Determine the [x, y] coordinate at the center of the cell enclosing the given text.  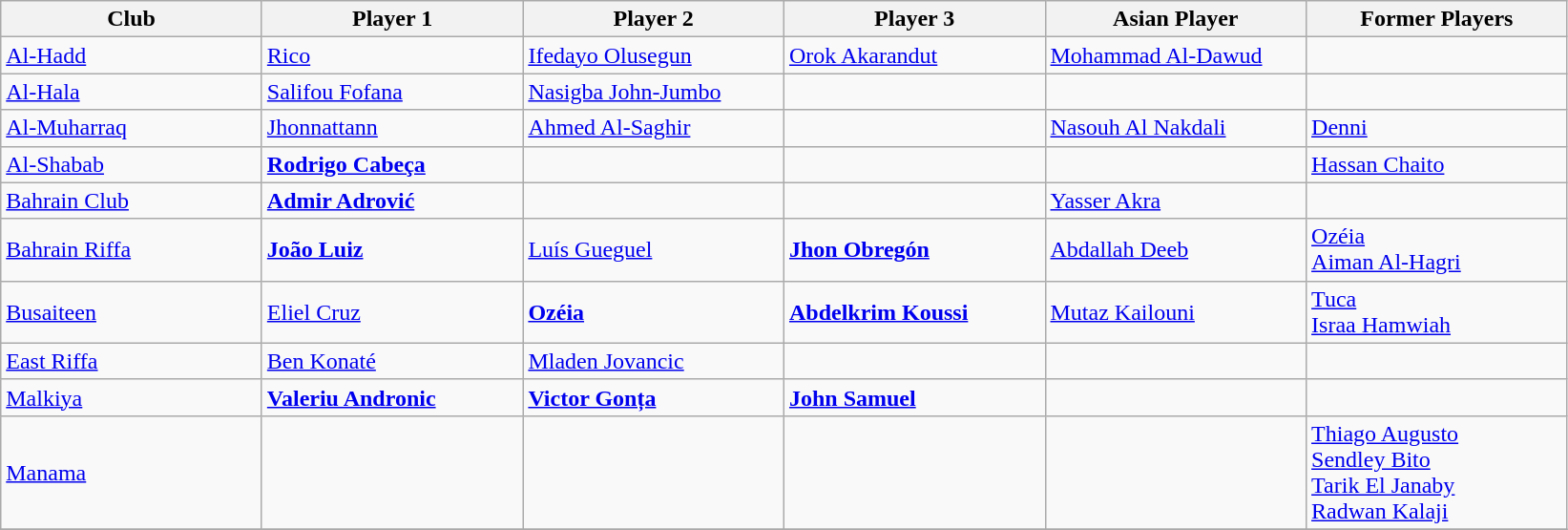
Al-Hadd [132, 55]
Salifou Fofana [392, 92]
Bahrain Club [132, 201]
João Luiz [392, 250]
Mutaz Kailouni [1176, 311]
Tuca Israa Hamwiah [1437, 311]
Ifedayo Olusegun [654, 55]
Jhonnattann [392, 128]
Bahrain Riffa [132, 250]
Thiago Augusto Sendley Bito Tarik El Janaby Radwan Kalaji [1437, 472]
Valeriu Andronic [392, 397]
Al-Muharraq [132, 128]
Ozéia [654, 311]
Luís Gueguel [654, 250]
Asian Player [1176, 19]
Rodrigo Cabeça [392, 164]
Rico [392, 55]
Ozéia Aiman Al-Hagri [1437, 250]
Al-Hala [132, 92]
Player 1 [392, 19]
Player 2 [654, 19]
Abdelkrim Koussi [914, 311]
Former Players [1437, 19]
Admir Adrović [392, 201]
Yasser Akra [1176, 201]
John Samuel [914, 397]
Mladen Jovancic [654, 361]
Player 3 [914, 19]
Malkiya [132, 397]
Hassan Chaito [1437, 164]
East Riffa [132, 361]
Victor Gonța [654, 397]
Denni [1437, 128]
Al-Shabab [132, 164]
Orok Akarandut [914, 55]
Busaiteen [132, 311]
Ahmed Al-Saghir [654, 128]
Nasigba John-Jumbo [654, 92]
Mohammad Al-Dawud [1176, 55]
Club [132, 19]
Manama [132, 472]
Eliel Cruz [392, 311]
Abdallah Deeb [1176, 250]
Jhon Obregón [914, 250]
Nasouh Al Nakdali [1176, 128]
Ben Konaté [392, 361]
